Determine the [X, Y] coordinate at the center of the cell enclosing the given text.  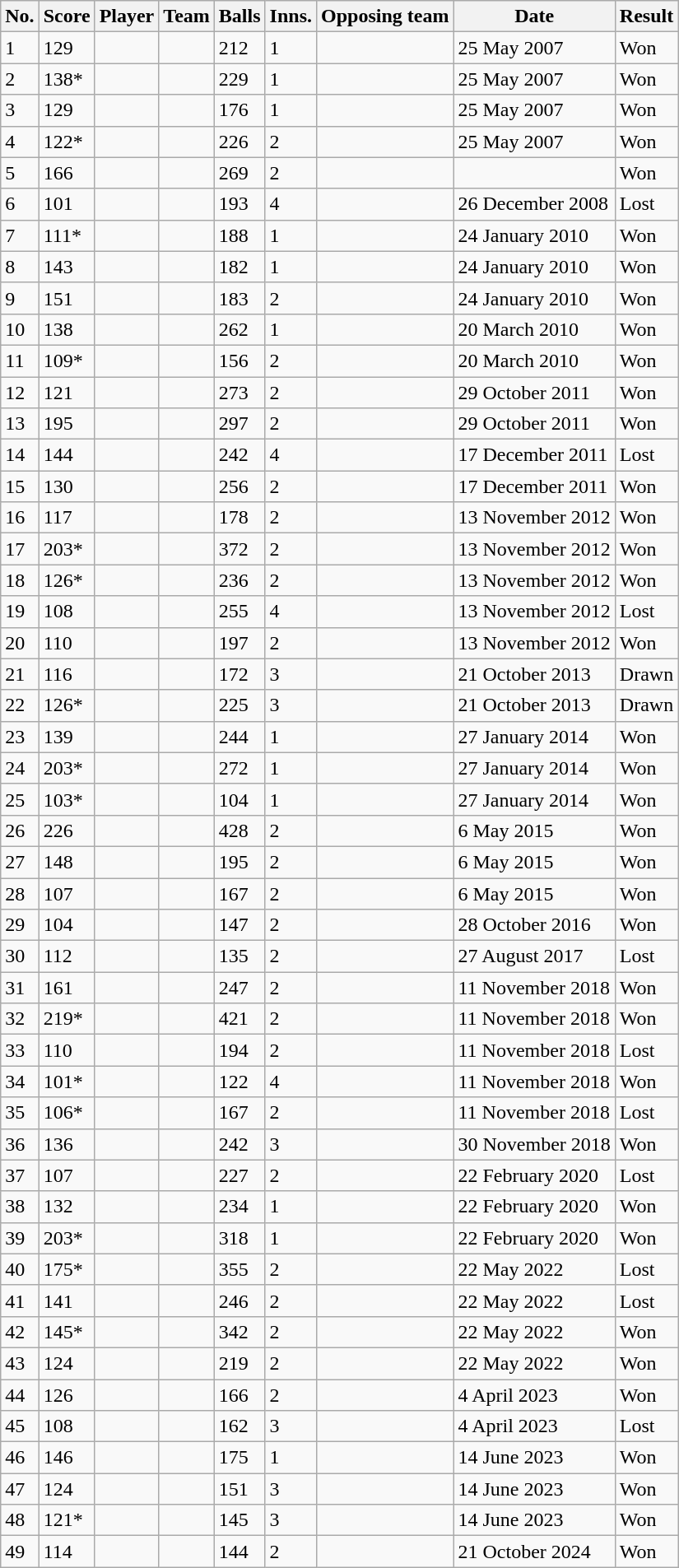
212 [240, 48]
Score [67, 16]
318 [240, 1238]
272 [240, 768]
428 [240, 831]
26 [20, 831]
31 [20, 988]
122 [240, 1082]
48 [20, 1520]
161 [67, 988]
175 [240, 1458]
Inns. [291, 16]
188 [240, 235]
126 [67, 1395]
269 [240, 173]
114 [67, 1552]
130 [67, 486]
236 [240, 580]
9 [20, 298]
27 August 2017 [534, 956]
229 [240, 79]
42 [20, 1332]
36 [20, 1144]
247 [240, 988]
117 [67, 518]
38 [20, 1207]
141 [67, 1300]
8 [20, 267]
47 [20, 1489]
116 [67, 674]
355 [240, 1269]
145* [67, 1332]
19 [20, 612]
5 [20, 173]
14 [20, 455]
23 [20, 737]
25 [20, 799]
45 [20, 1426]
122* [67, 142]
15 [20, 486]
28 October 2016 [534, 925]
145 [240, 1520]
297 [240, 424]
41 [20, 1300]
234 [240, 1207]
148 [67, 862]
6 [20, 204]
39 [20, 1238]
162 [240, 1426]
21 [20, 674]
183 [240, 298]
256 [240, 486]
172 [240, 674]
219* [67, 1019]
182 [240, 267]
176 [240, 110]
121* [67, 1520]
No. [20, 16]
273 [240, 393]
33 [20, 1050]
135 [240, 956]
219 [240, 1363]
421 [240, 1019]
101 [67, 204]
112 [67, 956]
12 [20, 393]
106* [67, 1113]
24 [20, 768]
22 [20, 705]
29 [20, 925]
262 [240, 329]
21 October 2024 [534, 1552]
Balls [240, 16]
27 [20, 862]
44 [20, 1395]
7 [20, 235]
194 [240, 1050]
143 [67, 267]
37 [20, 1175]
18 [20, 580]
32 [20, 1019]
138* [67, 79]
178 [240, 518]
30 [20, 956]
147 [240, 925]
Result [646, 16]
244 [240, 737]
136 [67, 1144]
103* [67, 799]
49 [20, 1552]
109* [67, 361]
16 [20, 518]
28 [20, 893]
246 [240, 1300]
46 [20, 1458]
Player [127, 16]
197 [240, 643]
20 [20, 643]
193 [240, 204]
175* [67, 1269]
30 November 2018 [534, 1144]
10 [20, 329]
227 [240, 1175]
342 [240, 1332]
255 [240, 612]
372 [240, 549]
Opposing team [385, 16]
225 [240, 705]
11 [20, 361]
13 [20, 424]
111* [67, 235]
101* [67, 1082]
34 [20, 1082]
139 [67, 737]
146 [67, 1458]
17 [20, 549]
26 December 2008 [534, 204]
138 [67, 329]
Date [534, 16]
43 [20, 1363]
40 [20, 1269]
121 [67, 393]
35 [20, 1113]
Team [187, 16]
132 [67, 1207]
156 [240, 361]
